Find where the given text appears and provide that cell's center as [X, Y] coordinate. 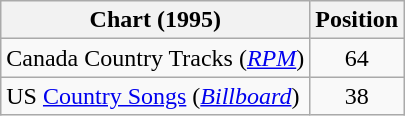
Chart (1995) [156, 20]
US Country Songs (Billboard) [156, 96]
64 [357, 58]
Canada Country Tracks (RPM) [156, 58]
38 [357, 96]
Position [357, 20]
